Determine the (x, y) coordinate at the center of the cell enclosing the given text.  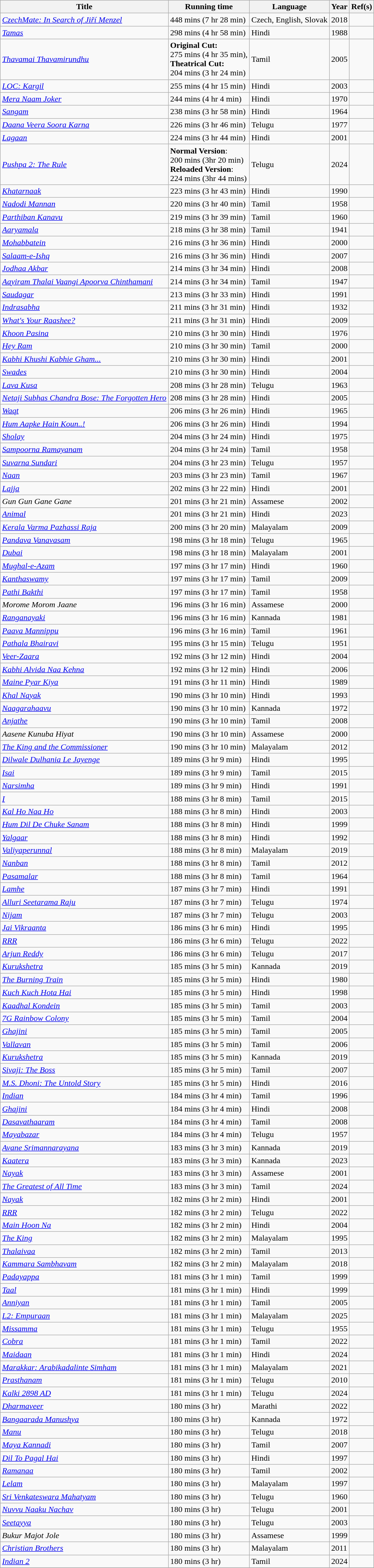
Swades (84, 372)
Yalgaar (84, 837)
448 mins (7 hr 28 min) (209, 20)
Main Hoon Na (84, 1225)
Sholay (84, 437)
Sri Venkateswara Mahatyam (84, 1497)
1989 (339, 682)
Maine Pyar Kiya (84, 682)
Kaatera (84, 1160)
255 mins (4 hr 15 min) (209, 86)
Anniyan (84, 1303)
Veer-Zaara (84, 656)
Alluri Seetarama Raju (84, 902)
Mohabbatein (84, 243)
The King (84, 1238)
Manu (84, 1432)
Padayappa (84, 1277)
220 mins (3 hr 40 min) (209, 204)
Anjathe (84, 721)
Kalki 2898 AD (84, 1393)
Indrasabha (84, 307)
2011 (339, 1548)
1992 (339, 837)
1967 (339, 475)
Indian (84, 1096)
Netaji Subhas Chandra Bose: The Forgotten Hero (84, 398)
Nadodi Mannan (84, 204)
Mayabazar (84, 1135)
Dharmaveer (84, 1406)
Waqt (84, 411)
Thalaivaa (84, 1251)
Dilwale Dulhania Le Jayenge (84, 760)
I (84, 798)
224 mins (3 hr 44 min) (209, 138)
1998 (339, 992)
Nanban (84, 863)
2010 (339, 1380)
218 mins (3 hr 38 min) (209, 230)
Sampoorna Ramayanam (84, 450)
Kal Ho Naa Ho (84, 811)
Paava Mannippu (84, 631)
Indian 2 (84, 1561)
Mughal-e-Azam (84, 566)
Running time (209, 7)
1988 (339, 33)
Kerala Varma Pazhassi Raja (84, 527)
Dil To Pagal Hai (84, 1458)
Lagaan (84, 138)
CzechMate: In Search of Jiří Menzel (84, 20)
Pathi Bakthi (84, 592)
Dasavathaaram (84, 1122)
Valiyaperunnal (84, 850)
223 mins (3 hr 43 min) (209, 191)
Christian Brothers (84, 1548)
2025 (339, 1316)
2017 (339, 954)
191 mins (3 hr 11 min) (209, 682)
1976 (339, 333)
Maidaan (84, 1354)
Language (289, 7)
M.S. Dhoni: The Untold Story (84, 1083)
Jai Vikraanta (84, 928)
Khatarnaak (84, 191)
Pasamalar (84, 876)
Kabhi Alvida Naa Kehna (84, 669)
Vallavan (84, 1044)
Suvarna Sundari (84, 463)
Thavamai Thavamirundhu (84, 59)
Morome Morom Jaane (84, 605)
L2: Empuraan (84, 1316)
Marathi (289, 1406)
Avane Srimannarayana (84, 1148)
Ref(s) (362, 7)
The King and the Commissioner (84, 747)
Ranganayaki (84, 617)
Saudagar (84, 294)
Salaam-e-Ishq (84, 256)
Naan (84, 475)
1941 (339, 230)
Hum Aapke Hain Koun..! (84, 423)
Khal Nayak (84, 695)
Aayiram Thalai Vaangi Apoorva Chinthamani (84, 282)
Aasene Kunuba Hiyat (84, 734)
2013 (339, 1251)
219 mins (3 hr 39 min) (209, 217)
1993 (339, 695)
226 mins (3 hr 46 min) (209, 125)
Taal (84, 1290)
2021 (339, 1367)
202 mins (3 hr 22 min) (209, 488)
Bukur Majot Jole (84, 1535)
Isai (84, 773)
Marakkar: Arabikadalinte Simham (84, 1367)
Hey Ram (84, 346)
Nuvvu Naaku Nachav (84, 1510)
Lava Kusa (84, 385)
The Greatest of All Time (84, 1186)
Jodhaa Akbar (84, 269)
LOC: Kargil (84, 86)
Year (339, 7)
Aaryamala (84, 230)
The Burning Train (84, 979)
Seetayya (84, 1522)
Cobra (84, 1341)
Parthiban Kanavu (84, 217)
What's Your Raashee? (84, 320)
1970 (339, 99)
Prasthanam (84, 1380)
1975 (339, 437)
1981 (339, 617)
1955 (339, 1329)
Czech, English, Slovak (289, 20)
Kuch Kuch Hota Hai (84, 992)
Khoon Pasina (84, 333)
Gun Gun Gane Gane (84, 501)
Daana Veera Soora Karna (84, 125)
204 mins (3 hr 23 min) (209, 463)
200 mins (3 hr 20 min) (209, 527)
Nijam (84, 915)
1994 (339, 423)
2016 (339, 1083)
1996 (339, 1096)
Lelam (84, 1484)
Kanthaswamy (84, 579)
1977 (339, 125)
Arjun Reddy (84, 954)
1947 (339, 282)
1990 (339, 191)
1932 (339, 307)
7G Rainbow Colony (84, 1018)
Kammara Sambhavam (84, 1264)
Pathala Bhairavi (84, 644)
Mera Naam Joker (84, 99)
Pushpa 2: The Rule (84, 164)
Bangaarada Manushya (84, 1419)
Dubai (84, 553)
Sivaji: The Boss (84, 1070)
244 mins (4 hr 4 min) (209, 99)
1974 (339, 902)
238 mins (3 hr 58 min) (209, 112)
Hum Dil De Chuke Sanam (84, 824)
195 mins (3 hr 15 min) (209, 644)
Lamhe (84, 889)
298 mins (4 hr 58 min) (209, 33)
1980 (339, 979)
Narsimha (84, 786)
Title (84, 7)
Animal (84, 514)
213 mins (3 hr 33 min) (209, 294)
Maya Kannadi (84, 1445)
Lajja (84, 488)
203 mins (3 hr 23 min) (209, 475)
Sangam (84, 112)
Ramanaa (84, 1471)
Normal Version:200 mins (3hr 20 min)Reloaded Version:224 mins (3hr 44 mins) (209, 164)
Tamas (84, 33)
1951 (339, 644)
1961 (339, 631)
Kabhi Khushi Kabhie Gham... (84, 359)
Original Cut:275 mins (4 hr 35 min),Theatrical Cut:204 mins (3 hr 24 min) (209, 59)
1963 (339, 385)
Missamma (84, 1329)
Kaadhal Kondein (84, 1005)
Naagarahaavu (84, 708)
Pandava Vanavasam (84, 540)
